Find where the given text appears and provide that cell's center as (X, Y) coordinate. 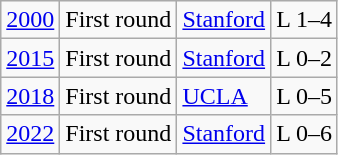
L 0–2 (304, 58)
2000 (30, 20)
UCLA (224, 96)
L 0–5 (304, 96)
2015 (30, 58)
2022 (30, 134)
L 0–6 (304, 134)
2018 (30, 96)
L 1–4 (304, 20)
